From the cell containing the given text, extract its center point as [X, Y] coordinate. 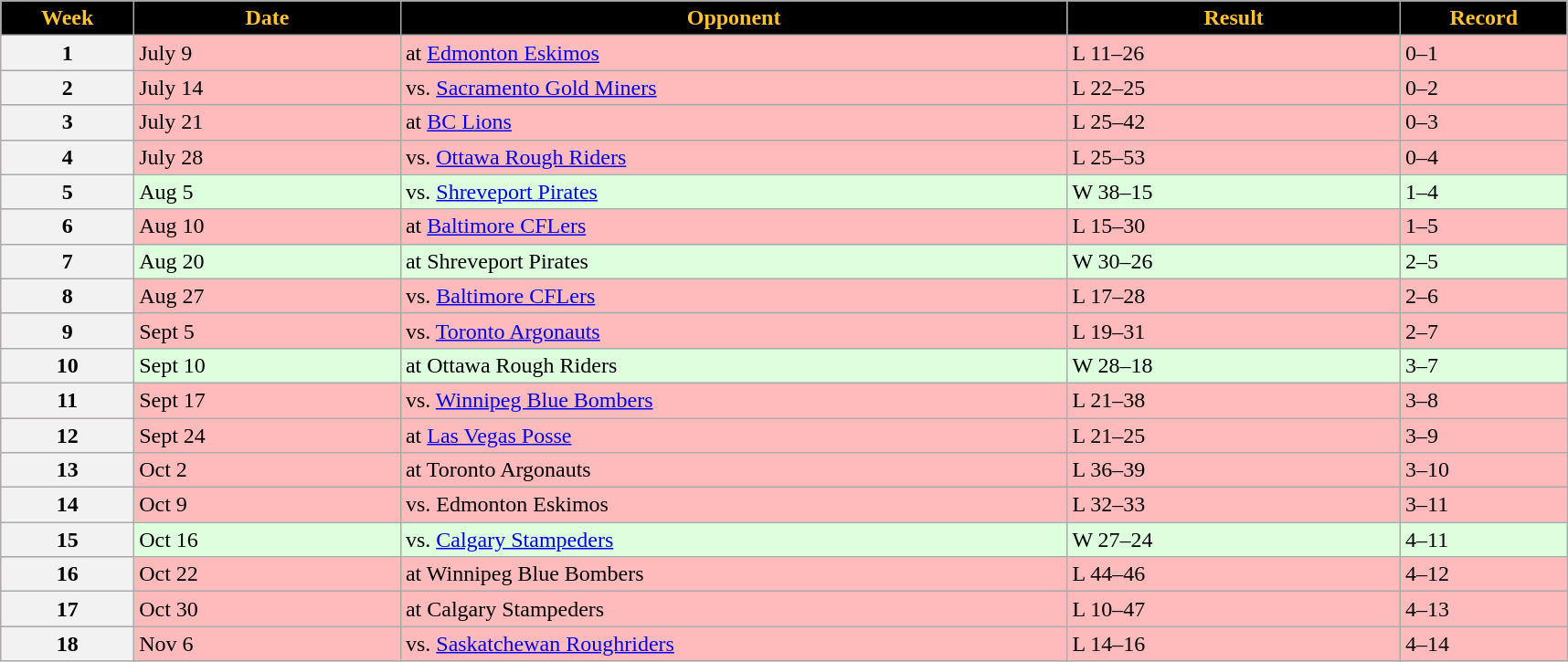
L 11–26 [1234, 53]
vs. Calgary Stampeders [733, 540]
W 27–24 [1234, 540]
2 [68, 88]
5 [68, 192]
2–5 [1484, 261]
15 [68, 540]
W 38–15 [1234, 192]
3–9 [1484, 436]
at Baltimore CFLers [733, 226]
4–12 [1484, 574]
10 [68, 365]
L 10–47 [1234, 609]
vs. Winnipeg Blue Bombers [733, 400]
at Las Vegas Posse [733, 436]
Nov 6 [268, 644]
L 19–31 [1234, 331]
1–4 [1484, 192]
at Edmonton Eskimos [733, 53]
Oct 30 [268, 609]
Oct 2 [268, 470]
W 28–18 [1234, 365]
0–1 [1484, 53]
4–11 [1484, 540]
Aug 27 [268, 296]
Sept 24 [268, 436]
July 28 [268, 157]
July 21 [268, 122]
12 [68, 436]
Record [1484, 18]
17 [68, 609]
Oct 16 [268, 540]
1–5 [1484, 226]
vs. Saskatchewan Roughriders [733, 644]
L 25–42 [1234, 122]
Aug 10 [268, 226]
at Toronto Argonauts [733, 470]
18 [68, 644]
9 [68, 331]
Result [1234, 18]
2–6 [1484, 296]
Sept 17 [268, 400]
L 17–28 [1234, 296]
Aug 20 [268, 261]
L 25–53 [1234, 157]
16 [68, 574]
vs. Edmonton Eskimos [733, 505]
L 15–30 [1234, 226]
8 [68, 296]
W 30–26 [1234, 261]
1 [68, 53]
6 [68, 226]
at Calgary Stampeders [733, 609]
Date [268, 18]
4–14 [1484, 644]
vs. Shreveport Pirates [733, 192]
4 [68, 157]
11 [68, 400]
3–8 [1484, 400]
3–10 [1484, 470]
Aug 5 [268, 192]
L 22–25 [1234, 88]
3 [68, 122]
Opponent [733, 18]
July 9 [268, 53]
4–13 [1484, 609]
2–7 [1484, 331]
at Shreveport Pirates [733, 261]
Oct 9 [268, 505]
Sept 10 [268, 365]
at BC Lions [733, 122]
vs. Toronto Argonauts [733, 331]
0–4 [1484, 157]
13 [68, 470]
vs. Sacramento Gold Miners [733, 88]
L 32–33 [1234, 505]
vs. Ottawa Rough Riders [733, 157]
July 14 [268, 88]
L 36–39 [1234, 470]
L 44–46 [1234, 574]
Sept 5 [268, 331]
7 [68, 261]
Oct 22 [268, 574]
at Ottawa Rough Riders [733, 365]
Week [68, 18]
0–3 [1484, 122]
at Winnipeg Blue Bombers [733, 574]
3–7 [1484, 365]
L 21–38 [1234, 400]
L 21–25 [1234, 436]
0–2 [1484, 88]
L 14–16 [1234, 644]
vs. Baltimore CFLers [733, 296]
3–11 [1484, 505]
14 [68, 505]
